Extract the (X, Y) coordinate from the center of the cell holding the provided text.  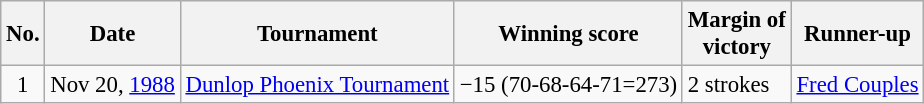
No. (23, 34)
Tournament (317, 34)
Winning score (568, 34)
Margin ofvictory (736, 34)
−15 (70-68-64-71=273) (568, 85)
2 strokes (736, 85)
1 (23, 85)
Fred Couples (858, 85)
Nov 20, 1988 (112, 85)
Runner-up (858, 34)
Dunlop Phoenix Tournament (317, 85)
Date (112, 34)
